Determine the [x, y] coordinate at the center of the cell enclosing the given text.  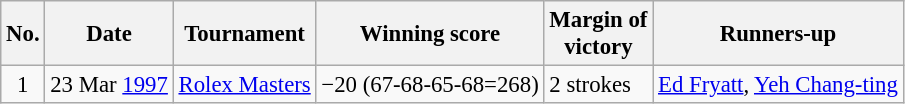
No. [23, 34]
2 strokes [598, 85]
−20 (67-68-65-68=268) [430, 85]
Ed Fryatt, Yeh Chang-ting [778, 85]
Runners-up [778, 34]
Margin of victory [598, 34]
Winning score [430, 34]
Date [109, 34]
1 [23, 85]
Rolex Masters [244, 85]
23 Mar 1997 [109, 85]
Tournament [244, 34]
